Pinpoint the cell where the given text exists, returning its (x, y) midpoint coordinate. 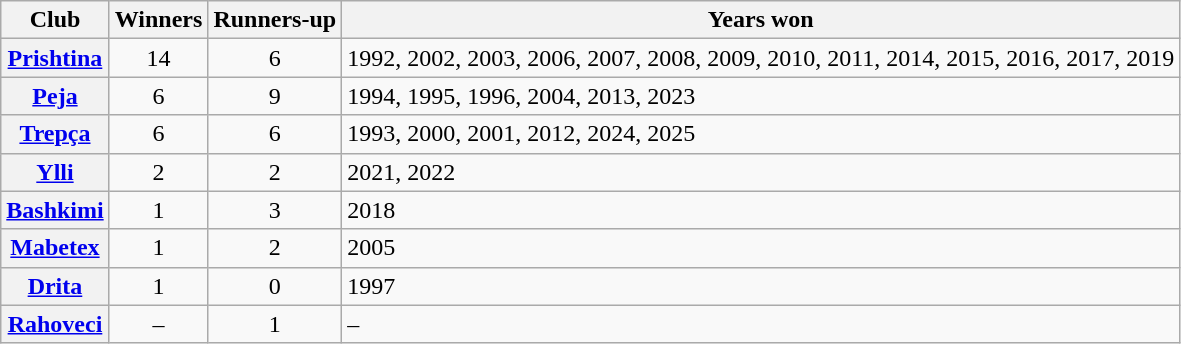
1993, 2000, 2001, 2012, 2024, 2025 (761, 134)
2021, 2022 (761, 172)
0 (275, 286)
Mabetex (55, 248)
Rahoveci (55, 324)
9 (275, 96)
2018 (761, 210)
Bashkimi (55, 210)
Club (55, 20)
Trepça (55, 134)
Prishtina (55, 58)
Years won (761, 20)
Ylli (55, 172)
Winners (158, 20)
1992, 2002, 2003, 2006, 2007, 2008, 2009, 2010, 2011, 2014, 2015, 2016, 2017, 2019 (761, 58)
1994, 1995, 1996, 2004, 2013, 2023 (761, 96)
1997 (761, 286)
14 (158, 58)
Drita (55, 286)
Peja (55, 96)
2005 (761, 248)
3 (275, 210)
Runners-up (275, 20)
